Pinpoint the cell where the given text exists, returning its [X, Y] midpoint coordinate. 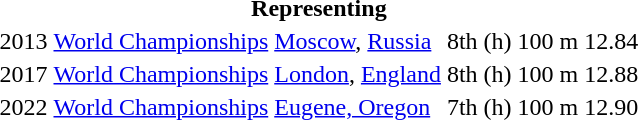
London, England [358, 74]
Moscow, Russia [358, 41]
